Search for the cell housing the specified text and yield its [x, y] center coordinate. 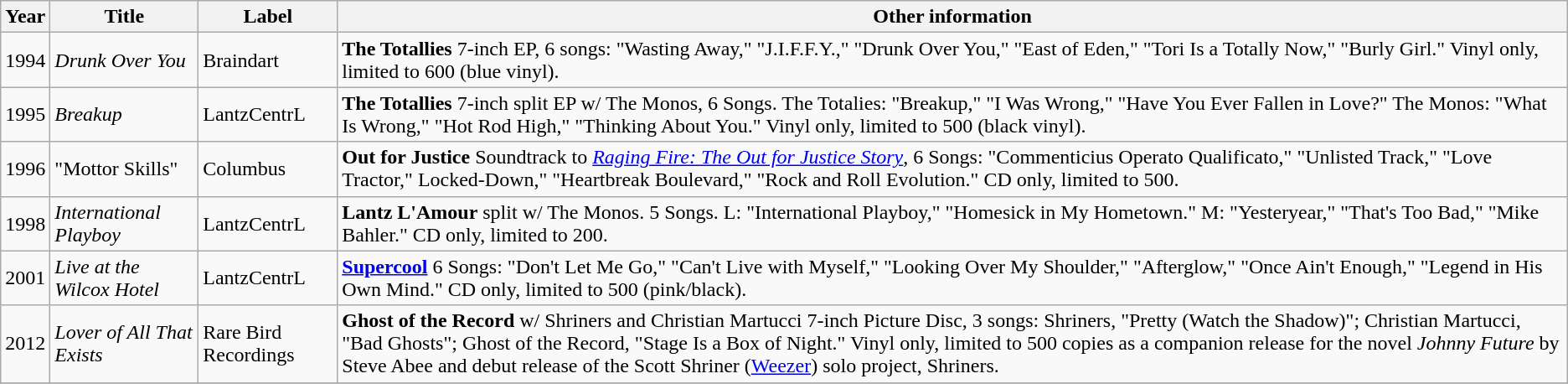
1998 [25, 223]
Lover of All That Exists [124, 344]
Year [25, 17]
Live at the Wilcox Hotel [124, 278]
Label [268, 17]
2012 [25, 344]
Breakup [124, 114]
Rare Bird Recordings [268, 344]
International Playboy [124, 223]
Columbus [268, 169]
Title [124, 17]
1995 [25, 114]
1996 [25, 169]
1994 [25, 60]
"Mottor Skills" [124, 169]
Other information [952, 17]
2001 [25, 278]
Drunk Over You [124, 60]
Braindart [268, 60]
